Provide the (X, Y) coordinate of the cell's center where the given text is located.  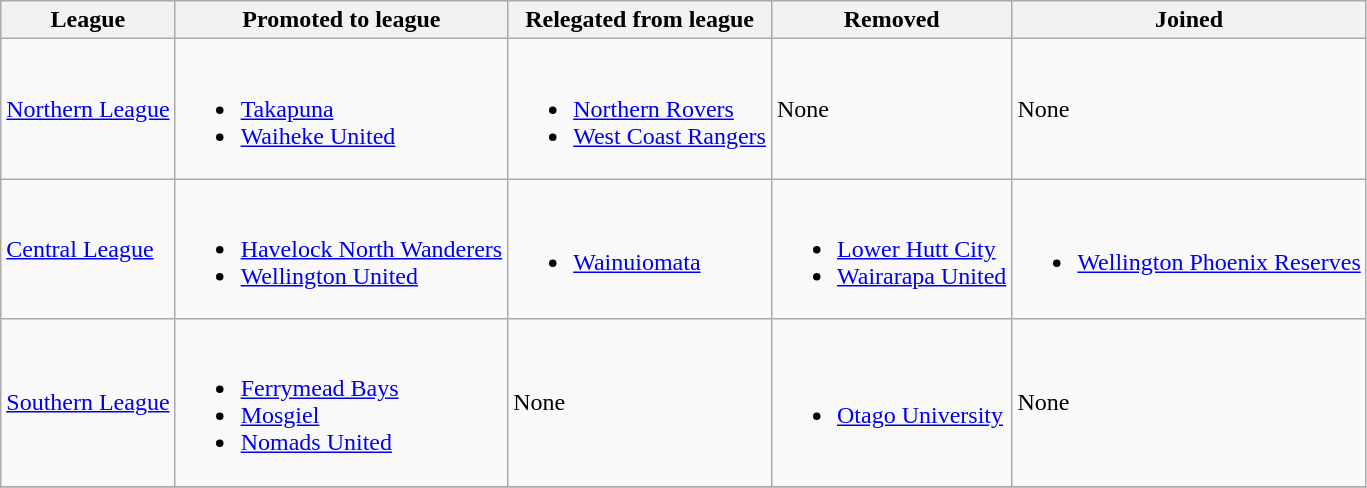
Promoted to league (342, 20)
League (88, 20)
Removed (891, 20)
Northern League (88, 109)
Northern RoversWest Coast Rangers (640, 109)
Wainuiomata (640, 249)
Wellington Phoenix Reserves (1189, 249)
Otago University (891, 402)
Southern League (88, 402)
TakapunaWaiheke United (342, 109)
Relegated from league (640, 20)
Ferrymead BaysMosgielNomads United (342, 402)
Havelock North WanderersWellington United (342, 249)
Lower Hutt CityWairarapa United (891, 249)
Central League (88, 249)
Joined (1189, 20)
